Determine the [X, Y] coordinate at the center of the cell enclosing the given text.  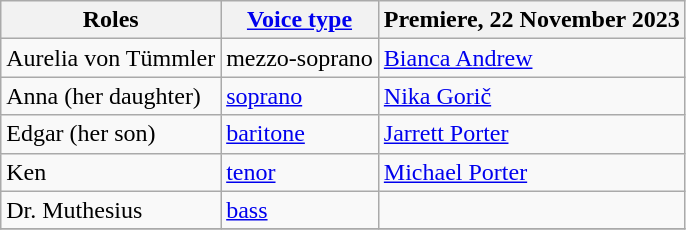
Ken [111, 172]
Bianca Andrew [532, 58]
Aurelia von Tümmler [111, 58]
baritone [300, 134]
Voice type [300, 20]
Michael Porter [532, 172]
Roles [111, 20]
mezzo-soprano [300, 58]
Premiere, 22 November 2023 [532, 20]
bass [300, 210]
soprano [300, 96]
Anna (her daughter) [111, 96]
Jarrett Porter [532, 134]
tenor [300, 172]
Edgar (her son) [111, 134]
Nika Gorič [532, 96]
Dr. Muthesius [111, 210]
